Pinpoint the cell where the given text exists, returning its [x, y] midpoint coordinate. 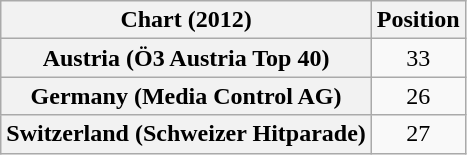
33 [418, 58]
Chart (2012) [186, 20]
27 [418, 134]
Austria (Ö3 Austria Top 40) [186, 58]
26 [418, 96]
Germany (Media Control AG) [186, 96]
Position [418, 20]
Switzerland (Schweizer Hitparade) [186, 134]
